Return [x, y] of the center of cell containing provided text 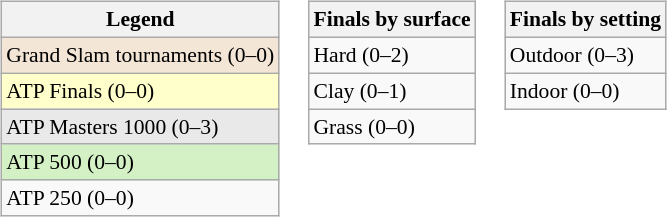
Clay (0–1) [392, 91]
ATP Finals (0–0) [140, 91]
Finals by surface [392, 20]
Grass (0–0) [392, 127]
Hard (0–2) [392, 55]
Outdoor (0–3) [586, 55]
Grand Slam tournaments (0–0) [140, 55]
Legend [140, 20]
Finals by setting [586, 20]
ATP 500 (0–0) [140, 162]
ATP 250 (0–0) [140, 198]
ATP Masters 1000 (0–3) [140, 127]
Indoor (0–0) [586, 91]
